Identify which cell holds the provided text, then report its (x, y) central coordinate. 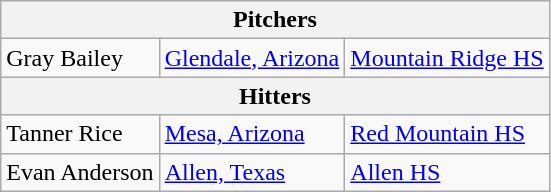
Pitchers (275, 20)
Mesa, Arizona (252, 134)
Hitters (275, 96)
Mountain Ridge HS (447, 58)
Glendale, Arizona (252, 58)
Gray Bailey (80, 58)
Red Mountain HS (447, 134)
Tanner Rice (80, 134)
Allen HS (447, 172)
Allen, Texas (252, 172)
Evan Anderson (80, 172)
